Provide the [x, y] coordinate of the cell's center where the given text is located.  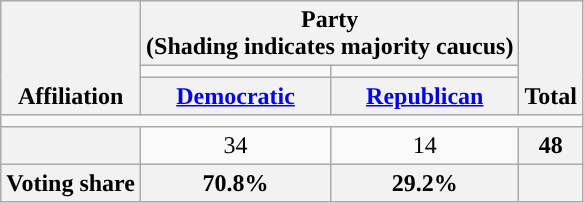
Total [551, 58]
34 [236, 145]
Party (Shading indicates majority caucus) [330, 34]
29.2% [425, 183]
14 [425, 145]
Affiliation [71, 58]
Democratic [236, 96]
70.8% [236, 183]
48 [551, 145]
Republican [425, 96]
Voting share [71, 183]
